Detect which cell encompasses the target text, then output its (X, Y) center coordinate. 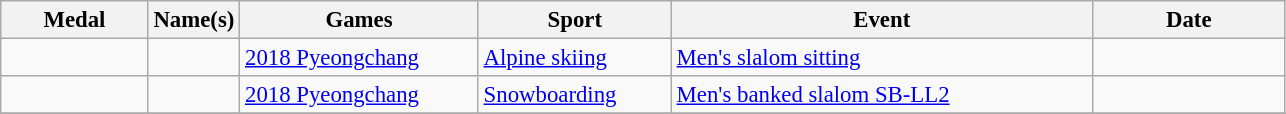
Alpine skiing (574, 58)
Medal (74, 20)
Men's banked slalom SB-LL2 (882, 95)
Name(s) (194, 20)
Sport (574, 20)
Event (882, 20)
Games (360, 20)
Men's slalom sitting (882, 58)
Snowboarding (574, 95)
Date (1188, 20)
